Output the (x, y) coordinate of the center of the cell containing the given text.  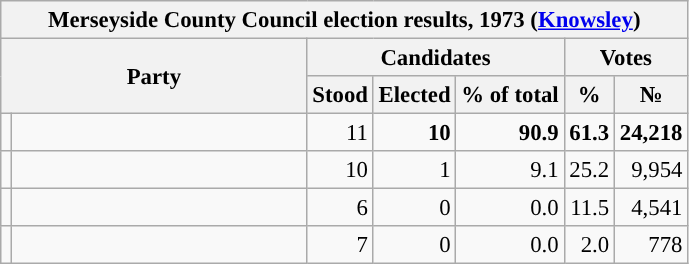
90.9 (510, 133)
7 (340, 245)
25.2 (589, 170)
Votes (626, 58)
1 (414, 170)
Elected (414, 95)
11.5 (589, 208)
61.3 (589, 133)
11 (340, 133)
2.0 (589, 245)
9,954 (650, 170)
24,218 (650, 133)
% of total (510, 95)
6 (340, 208)
9.1 (510, 170)
Merseyside County Council election results, 1973 (Knowsley) (344, 20)
% (589, 95)
Candidates (436, 58)
Party (154, 76)
778 (650, 245)
4,541 (650, 208)
Stood (340, 95)
№ (650, 95)
